Return (x, y) of the center of cell containing provided text 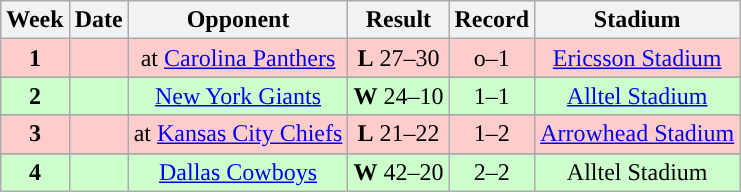
Result (398, 20)
L 21–22 (398, 134)
Record (492, 20)
Date (98, 20)
at Carolina Panthers (238, 58)
1–2 (492, 134)
Stadium (638, 20)
Ericsson Stadium (638, 58)
1–1 (492, 96)
2 (35, 96)
at Kansas City Chiefs (238, 134)
2–2 (492, 172)
1 (35, 58)
Week (35, 20)
o–1 (492, 58)
4 (35, 172)
Opponent (238, 20)
W 42–20 (398, 172)
L 27–30 (398, 58)
W 24–10 (398, 96)
3 (35, 134)
Dallas Cowboys (238, 172)
Arrowhead Stadium (638, 134)
New York Giants (238, 96)
